From the cell containing the given text, extract its center point as (x, y) coordinate. 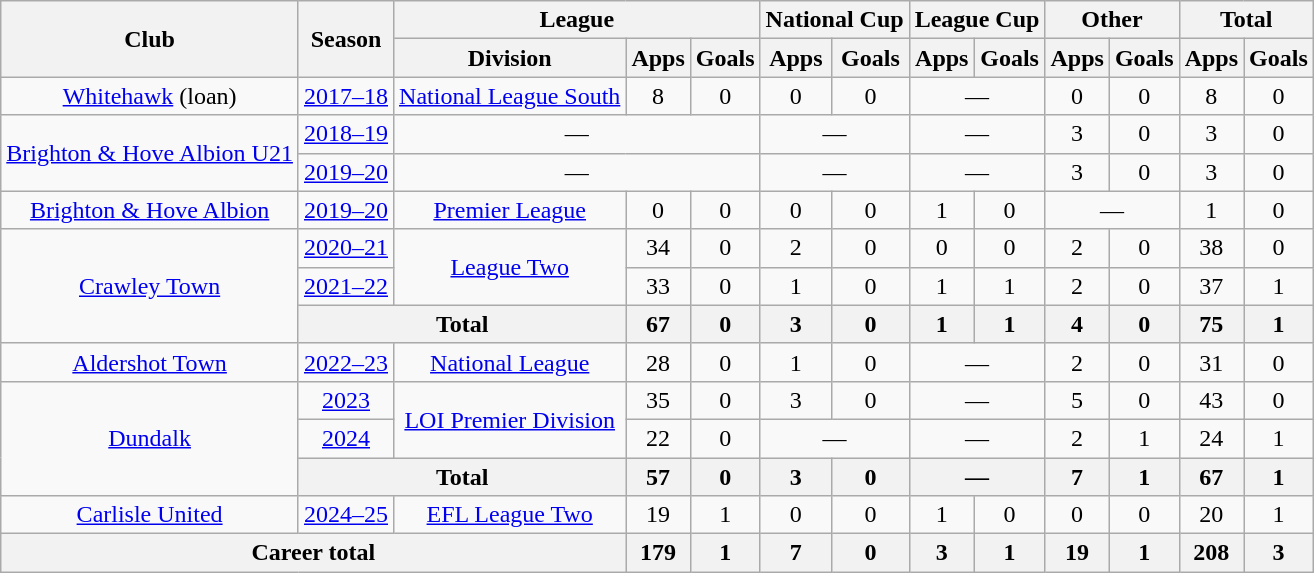
Brighton & Hove Albion (150, 210)
179 (658, 553)
28 (658, 362)
League Two (510, 267)
Aldershot Town (150, 362)
Crawley Town (150, 286)
Division (510, 58)
22 (658, 438)
33 (658, 286)
Brighton & Hove Albion U21 (150, 153)
2017–18 (346, 96)
Carlisle United (150, 515)
31 (1211, 362)
National League (510, 362)
Career total (314, 553)
Whitehawk (loan) (150, 96)
League Cup (977, 20)
LOI Premier Division (510, 419)
4 (1077, 324)
2023 (346, 400)
2018–19 (346, 134)
34 (658, 248)
Season (346, 39)
24 (1211, 438)
38 (1211, 248)
43 (1211, 400)
208 (1211, 553)
2020–21 (346, 248)
2021–22 (346, 286)
20 (1211, 515)
2022–23 (346, 362)
35 (658, 400)
National Cup (834, 20)
57 (658, 477)
37 (1211, 286)
League (578, 20)
National League South (510, 96)
Other (1112, 20)
Club (150, 39)
2024–25 (346, 515)
5 (1077, 400)
75 (1211, 324)
EFL League Two (510, 515)
Premier League (510, 210)
Dundalk (150, 438)
2024 (346, 438)
